Capture the cell that displays the provided text and extract its [X, Y] central coordinate. 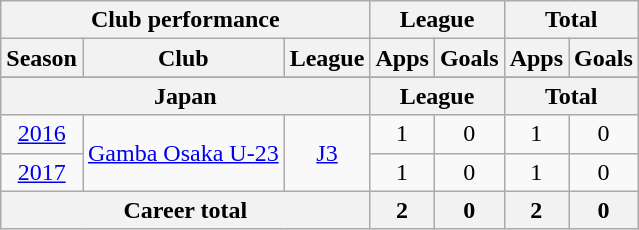
Club [183, 58]
J3 [327, 153]
Gamba Osaka U-23 [183, 153]
2016 [42, 134]
2017 [42, 172]
Career total [186, 210]
Club performance [186, 20]
Season [42, 58]
Japan [186, 96]
